Identify which cell holds the provided text, then report its (x, y) central coordinate. 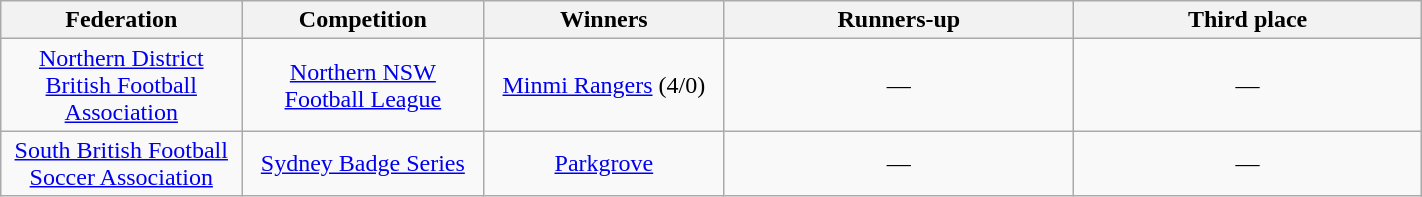
Competition (363, 20)
Third place (1248, 20)
Northern NSW Football League (363, 85)
Parkgrove (604, 164)
Runners-up (899, 20)
Minmi Rangers (4/0) (604, 85)
Northern District British Football Association (122, 85)
Sydney Badge Series (363, 164)
Federation (122, 20)
South British Football Soccer Association (122, 164)
Winners (604, 20)
